Find where the given text appears and provide that cell's center as (X, Y) coordinate. 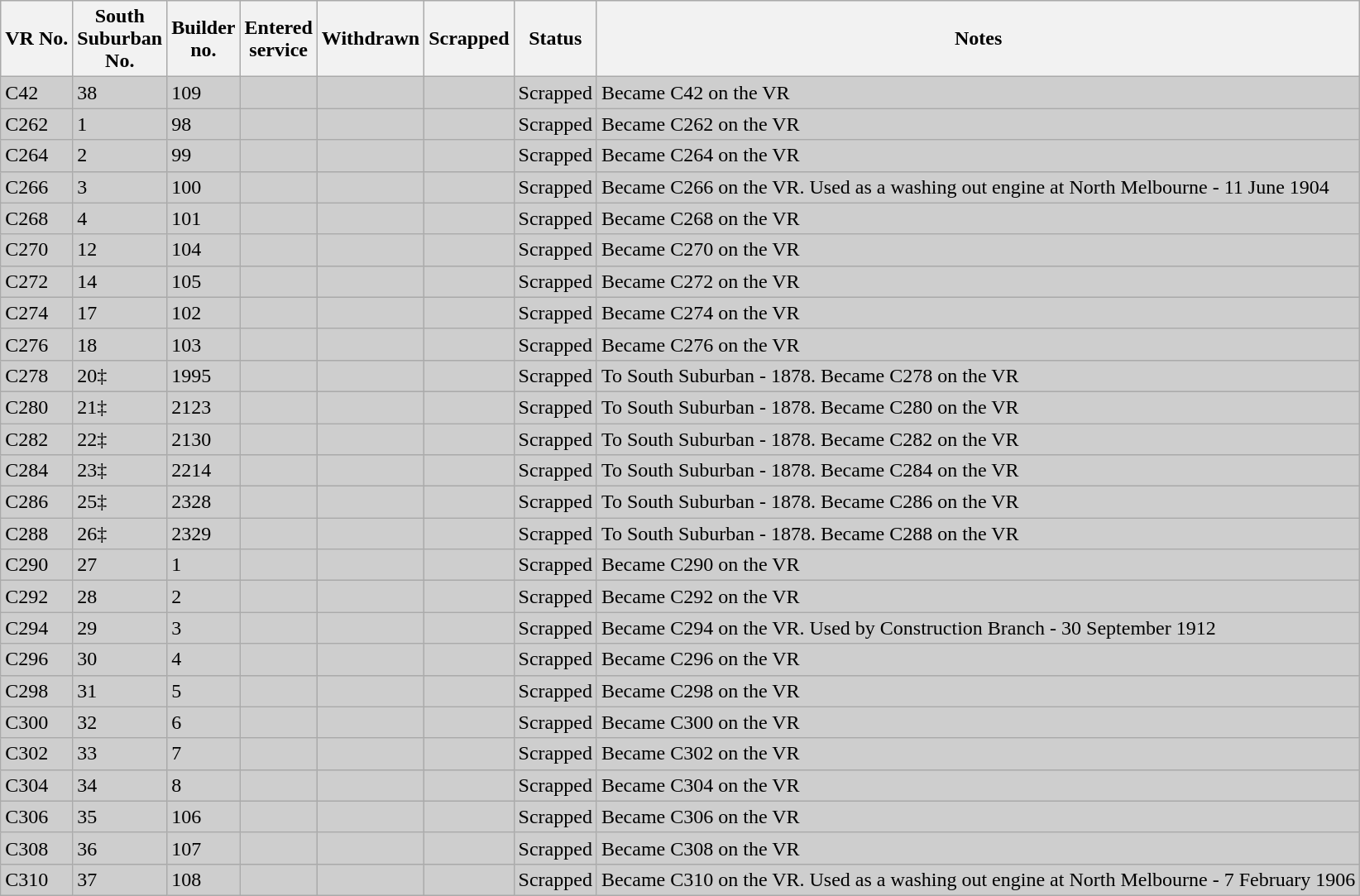
Became C42 on the VR (978, 93)
C310 (36, 879)
36 (120, 848)
2130 (204, 439)
32 (120, 722)
38 (120, 93)
C286 (36, 502)
Became C294 on the VR. Used by Construction Branch - 30 September 1912 (978, 628)
C272 (36, 281)
28 (120, 597)
1995 (204, 376)
C42 (36, 93)
To South Suburban - 1878. Became C284 on the VR (978, 471)
C282 (36, 439)
C292 (36, 597)
C306 (36, 817)
103 (204, 344)
Became C302 on the VR (978, 754)
C296 (36, 659)
C300 (36, 722)
98 (204, 124)
Became C268 on the VR (978, 218)
29 (120, 628)
7 (204, 754)
Became C264 on the VR (978, 156)
VR No. (36, 39)
2123 (204, 407)
12 (120, 250)
26‡ (120, 534)
30 (120, 659)
99 (204, 156)
To South Suburban - 1878. Became C286 on the VR (978, 502)
C278 (36, 376)
101 (204, 218)
2328 (204, 502)
C266 (36, 187)
27 (120, 565)
Became C292 on the VR (978, 597)
C274 (36, 313)
C280 (36, 407)
C270 (36, 250)
C302 (36, 754)
21‡ (120, 407)
SouthSuburbanNo. (120, 39)
C294 (36, 628)
102 (204, 313)
Became C298 on the VR (978, 691)
Became C304 on the VR (978, 785)
14 (120, 281)
Enteredservice (278, 39)
18 (120, 344)
C284 (36, 471)
109 (204, 93)
31 (120, 691)
C262 (36, 124)
Became C276 on the VR (978, 344)
C268 (36, 218)
Became C300 on the VR (978, 722)
8 (204, 785)
Became C274 on the VR (978, 313)
105 (204, 281)
Builderno. (204, 39)
C276 (36, 344)
35 (120, 817)
Became C272 on the VR (978, 281)
33 (120, 754)
17 (120, 313)
Withdrawn (371, 39)
2214 (204, 471)
Became C296 on the VR (978, 659)
107 (204, 848)
23‡ (120, 471)
Status (555, 39)
C308 (36, 848)
Became C310 on the VR. Used as a washing out engine at North Melbourne - 7 February 1906 (978, 879)
20‡ (120, 376)
2329 (204, 534)
To South Suburban - 1878. Became C282 on the VR (978, 439)
104 (204, 250)
To South Suburban - 1878. Became C278 on the VR (978, 376)
100 (204, 187)
Became C308 on the VR (978, 848)
37 (120, 879)
Became C266 on the VR. Used as a washing out engine at North Melbourne - 11 June 1904 (978, 187)
To South Suburban - 1878. Became C288 on the VR (978, 534)
106 (204, 817)
25‡ (120, 502)
C290 (36, 565)
Became C262 on the VR (978, 124)
Notes (978, 39)
5 (204, 691)
C288 (36, 534)
To South Suburban - 1878. Became C280 on the VR (978, 407)
Became C306 on the VR (978, 817)
108 (204, 879)
C304 (36, 785)
6 (204, 722)
22‡ (120, 439)
C298 (36, 691)
Became C290 on the VR (978, 565)
Became C270 on the VR (978, 250)
34 (120, 785)
C264 (36, 156)
